Capture the cell that displays the provided text and extract its (X, Y) central coordinate. 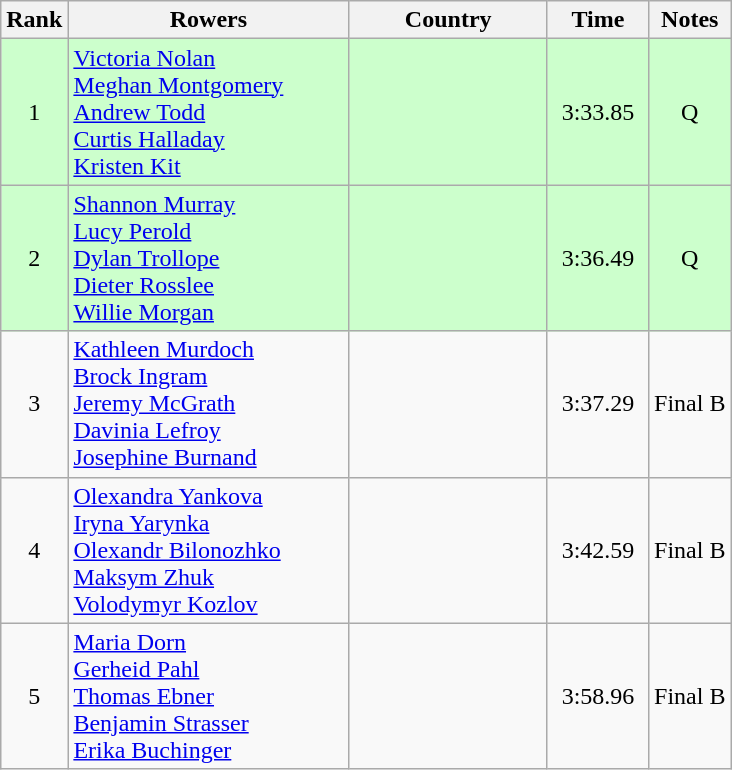
Country (448, 20)
Olexandra YankovaIryna YarynkaOlexandr BilonozhkoMaksym ZhukVolodymyr Kozlov (208, 550)
2 (34, 258)
3:58.96 (598, 696)
4 (34, 550)
3 (34, 404)
Rowers (208, 20)
1 (34, 112)
Notes (690, 20)
3:33.85 (598, 112)
Time (598, 20)
3:36.49 (598, 258)
Maria DornGerheid PahlThomas EbnerBenjamin StrasserErika Buchinger (208, 696)
5 (34, 696)
3:37.29 (598, 404)
Rank (34, 20)
Victoria NolanMeghan MontgomeryAndrew ToddCurtis HalladayKristen Kit (208, 112)
3:42.59 (598, 550)
Shannon MurrayLucy PeroldDylan TrollopeDieter RossleeWillie Morgan (208, 258)
Kathleen MurdochBrock IngramJeremy McGrathDavinia LefroyJosephine Burnand (208, 404)
